For the text-containing cell, return its midpoint in [X, Y] coordinate format. 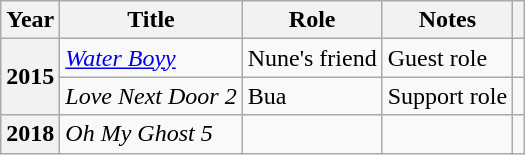
Love Next Door 2 [151, 96]
2018 [30, 134]
Support role [447, 96]
Water Boyy [151, 58]
Oh My Ghost 5 [151, 134]
Bua [312, 96]
Notes [447, 20]
Guest role [447, 58]
Nune's friend [312, 58]
Title [151, 20]
Year [30, 20]
2015 [30, 77]
Role [312, 20]
